Search for the cell housing the specified text and yield its (X, Y) center coordinate. 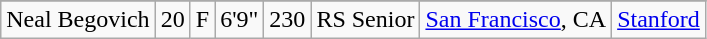
Neal Begovich (78, 20)
Stanford (659, 20)
6'9" (240, 20)
20 (172, 20)
F (202, 20)
230 (288, 20)
San Francisco, CA (516, 20)
RS Senior (366, 20)
